Determine the (x, y) coordinate at the center of the cell enclosing the given text.  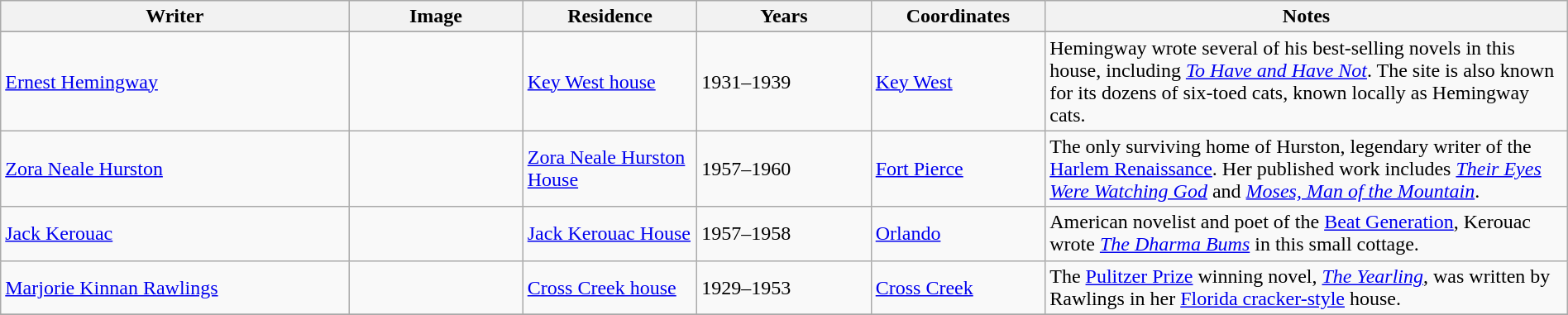
1957–1960 (784, 169)
Years (784, 17)
Writer (175, 17)
Cross Creek house (610, 288)
1929–1953 (784, 288)
Orlando (958, 233)
Residence (610, 17)
Zora Neale Hurston (175, 169)
American novelist and poet of the Beat Generation, Kerouac wrote The Dharma Bums in this small cottage. (1307, 233)
Ernest Hemingway (175, 81)
Jack Kerouac House (610, 233)
Zora Neale Hurston House (610, 169)
Image (436, 17)
Marjorie Kinnan Rawlings (175, 288)
Cross Creek (958, 288)
Notes (1307, 17)
Coordinates (958, 17)
The Pulitzer Prize winning novel, The Yearling, was written by Rawlings in her Florida cracker-style house. (1307, 288)
Fort Pierce (958, 169)
Key West (958, 81)
Key West house (610, 81)
Jack Kerouac (175, 233)
1931–1939 (784, 81)
1957–1958 (784, 233)
